Determine the [x, y] coordinate at the center of the cell enclosing the given text.  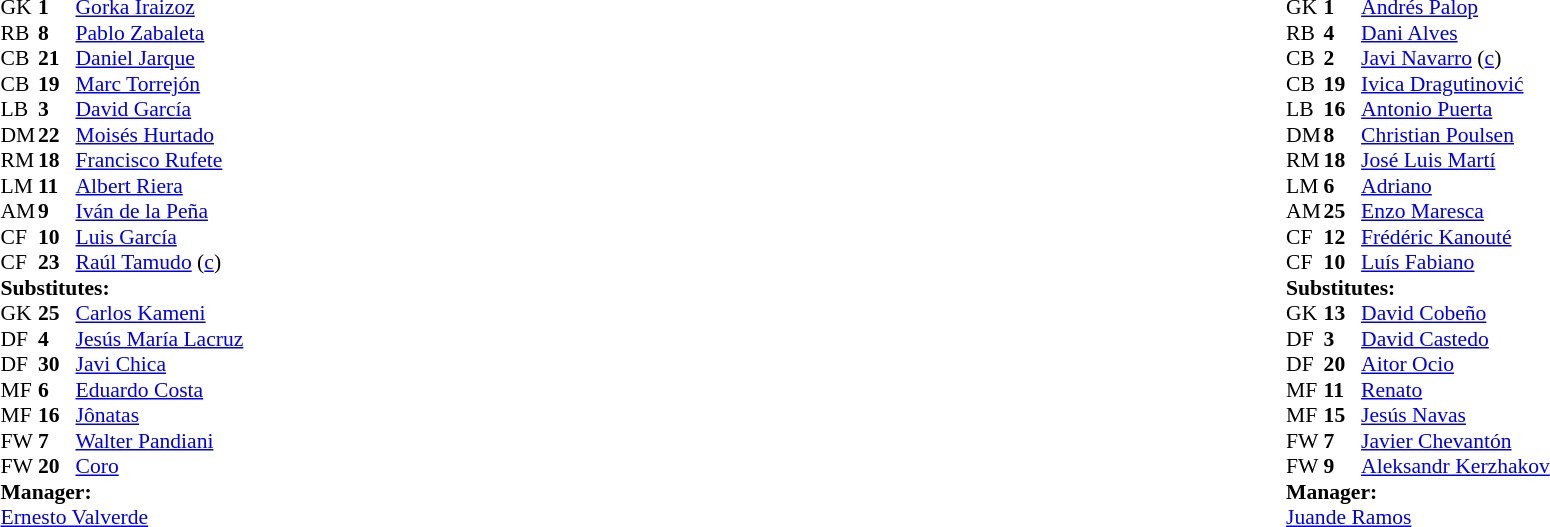
Raúl Tamudo (c) [160, 263]
Aitor Ocio [1456, 365]
30 [57, 365]
Luís Fabiano [1456, 263]
Albert Riera [160, 186]
Frédéric Kanouté [1456, 237]
Moisés Hurtado [160, 135]
21 [57, 59]
Aleksandr Kerzhakov [1456, 467]
José Luis Martí [1456, 161]
Javier Chevantón [1456, 441]
Renato [1456, 390]
Luis García [160, 237]
Javi Chica [160, 365]
David Cobeño [1456, 313]
Javi Navarro (c) [1456, 59]
22 [57, 135]
12 [1343, 237]
Antonio Puerta [1456, 109]
13 [1343, 313]
Daniel Jarque [160, 59]
Francisco Rufete [160, 161]
23 [57, 263]
Ivica Dragutinović [1456, 84]
Eduardo Costa [160, 390]
2 [1343, 59]
Iván de la Peña [160, 211]
Pablo Zabaleta [160, 33]
Coro [160, 467]
Marc Torrejón [160, 84]
15 [1343, 415]
Walter Pandiani [160, 441]
Jesús María Lacruz [160, 339]
Jônatas [160, 415]
David Castedo [1456, 339]
Adriano [1456, 186]
Enzo Maresca [1456, 211]
Jesús Navas [1456, 415]
David García [160, 109]
Christian Poulsen [1456, 135]
Carlos Kameni [160, 313]
Dani Alves [1456, 33]
